Locate the cell with the specified text and output its [X, Y] center coordinate. 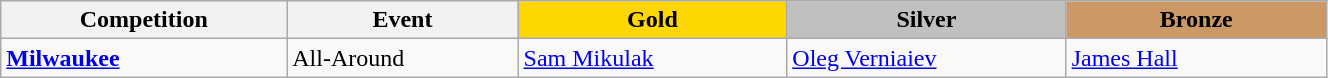
Silver [926, 20]
Milwaukee [144, 58]
Competition [144, 20]
Bronze [1196, 20]
Sam Mikulak [652, 58]
Event [402, 20]
Oleg Verniaiev [926, 58]
All-Around [402, 58]
Gold [652, 20]
James Hall [1196, 58]
